From the cell containing the given text, extract its center point as [X, Y] coordinate. 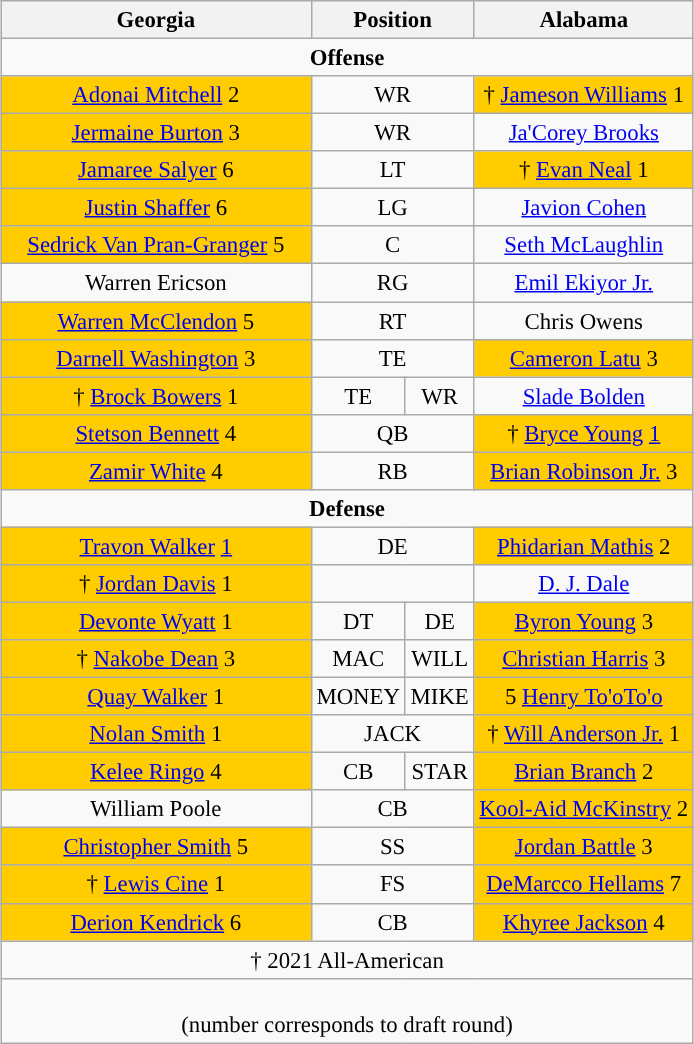
Sedrick Van Pran-Granger 5 [156, 245]
WILL [440, 659]
† Evan Neal 1 [584, 170]
Cameron Latu 3 [584, 358]
Ja'Corey Brooks [584, 133]
Stetson Bennett 4 [156, 433]
† Will Anderson Jr. 1 [584, 734]
† Brock Bowers 1 [156, 396]
Warren Ericson [156, 283]
RT [392, 321]
RG [392, 283]
Kelee Ringo 4 [156, 772]
FS [392, 885]
William Poole [156, 809]
DT [358, 621]
Javion Cohen [584, 208]
Georgia [156, 20]
Devonte Wyatt 1 [156, 621]
MIKE [440, 697]
Warren McClendon 5 [156, 321]
RB [392, 471]
LT [392, 170]
† Lewis Cine 1 [156, 885]
Brian Robinson Jr. 3 [584, 471]
SS [392, 847]
Jamaree Salyer 6 [156, 170]
5 Henry To'oTo'o [584, 697]
MAC [358, 659]
Kool-Aid McKinstry 2 [584, 809]
Adonai Mitchell 2 [156, 95]
(number corresponds to draft round) [348, 1010]
Jermaine Burton 3 [156, 133]
Jordan Battle 3 [584, 847]
Brian Branch 2 [584, 772]
C [392, 245]
Offense [348, 58]
Christopher Smith 5 [156, 847]
Travon Walker 1 [156, 546]
Quay Walker 1 [156, 697]
Defense [348, 509]
MONEY [358, 697]
DeMarcco Hellams 7 [584, 885]
† Jameson Williams 1 [584, 95]
Khyree Jackson 4 [584, 922]
Slade Bolden [584, 396]
† 2021 All-American [348, 960]
† Bryce Young 1 [584, 433]
Justin Shaffer 6 [156, 208]
Christian Harris 3 [584, 659]
D. J. Dale [584, 584]
Phidarian Mathis 2 [584, 546]
Nolan Smith 1 [156, 734]
Chris Owens [584, 321]
Byron Young 3 [584, 621]
Emil Ekiyor Jr. [584, 283]
† Jordan Davis 1 [156, 584]
LG [392, 208]
QB [392, 433]
STAR [440, 772]
Zamir White 4 [156, 471]
JACK [392, 734]
Derion Kendrick 6 [156, 922]
Darnell Washington 3 [156, 358]
† Nakobe Dean 3 [156, 659]
Position [392, 20]
Seth McLaughlin [584, 245]
Alabama [584, 20]
